Scan for the cell matching the given text and deliver its [x, y] coordinate at center. 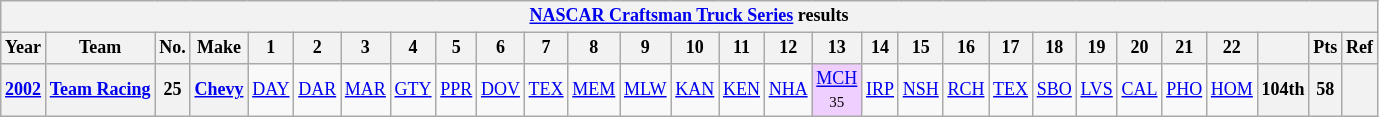
14 [880, 48]
RCH [966, 90]
PHO [1184, 90]
MEM [594, 90]
8 [594, 48]
GTY [413, 90]
MLW [646, 90]
4 [413, 48]
1 [271, 48]
Pts [1326, 48]
104th [1283, 90]
Team [100, 48]
58 [1326, 90]
10 [695, 48]
7 [546, 48]
12 [788, 48]
2002 [24, 90]
Chevy [219, 90]
16 [966, 48]
No. [172, 48]
6 [501, 48]
3 [366, 48]
MAR [366, 90]
2 [318, 48]
DAR [318, 90]
11 [742, 48]
Year [24, 48]
NHA [788, 90]
KEN [742, 90]
HOM [1232, 90]
20 [1140, 48]
22 [1232, 48]
NSH [920, 90]
DOV [501, 90]
KAN [695, 90]
17 [1011, 48]
13 [837, 48]
5 [456, 48]
Ref [1360, 48]
18 [1054, 48]
DAY [271, 90]
Make [219, 48]
PPR [456, 90]
SBO [1054, 90]
15 [920, 48]
25 [172, 90]
NASCAR Craftsman Truck Series results [689, 16]
9 [646, 48]
19 [1096, 48]
CAL [1140, 90]
MCH35 [837, 90]
LVS [1096, 90]
IRP [880, 90]
Team Racing [100, 90]
21 [1184, 48]
